Return [X, Y] of the center of cell containing provided text 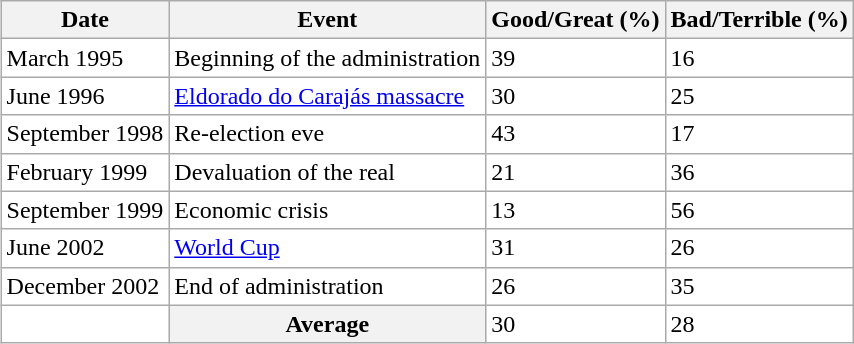
Date [85, 20]
35 [759, 286]
28 [759, 324]
13 [576, 210]
Good/Great (%) [576, 20]
Re-election eve [328, 134]
Average [328, 324]
Event [328, 20]
December 2002 [85, 286]
Beginning of the administration [328, 58]
World Cup [328, 248]
February 1999 [85, 172]
June 2002 [85, 248]
56 [759, 210]
June 1996 [85, 96]
36 [759, 172]
43 [576, 134]
31 [576, 248]
39 [576, 58]
End of administration [328, 286]
17 [759, 134]
Economic crisis [328, 210]
25 [759, 96]
16 [759, 58]
March 1995 [85, 58]
21 [576, 172]
Eldorado do Carajás massacre [328, 96]
Devaluation of the real [328, 172]
Bad/Terrible (%) [759, 20]
September 1999 [85, 210]
September 1998 [85, 134]
